Locate the cell with the specified text and output its [X, Y] center coordinate. 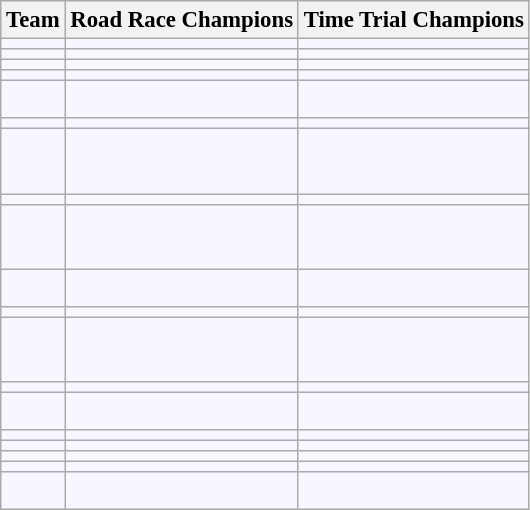
Time Trial Champions [414, 20]
Team [33, 20]
Road Race Champions [182, 20]
